Return the (x, y) coordinate for the center point of the cell that contains the specified text.  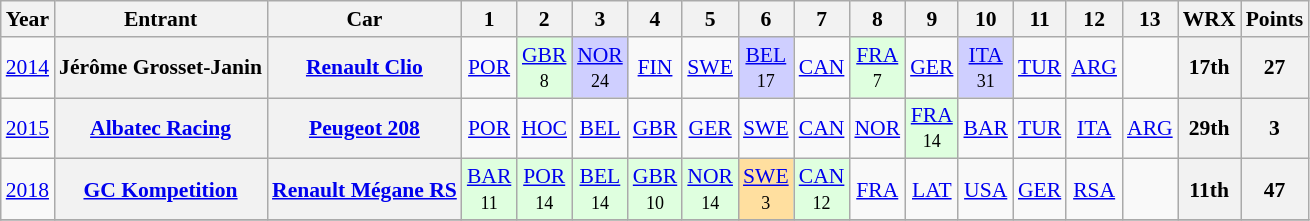
1 (490, 19)
GBR8 (544, 68)
Jérôme Grosset-Janin (160, 68)
NOR14 (710, 190)
11th (1210, 190)
4 (656, 19)
WRX (1210, 19)
USA (986, 190)
2014 (28, 68)
GBR (656, 128)
2015 (28, 128)
LAT (932, 190)
Car (364, 19)
8 (877, 19)
HOC (544, 128)
FRA (877, 190)
11 (1040, 19)
BAR (986, 128)
9 (932, 19)
27 (1275, 68)
NOR (877, 128)
ITA (1094, 128)
29th (1210, 128)
Points (1275, 19)
FRA7 (877, 68)
BAR11 (490, 190)
RSA (1094, 190)
NOR24 (600, 68)
6 (766, 19)
GC Kompetition (160, 190)
GBR10 (656, 190)
BEL14 (600, 190)
SWE3 (766, 190)
2 (544, 19)
10 (986, 19)
ITA31 (986, 68)
Renault Clio (364, 68)
Entrant (160, 19)
Year (28, 19)
47 (1275, 190)
13 (1150, 19)
Albatec Racing (160, 128)
17th (1210, 68)
Peugeot 208 (364, 128)
Renault Mégane RS (364, 190)
12 (1094, 19)
FRA14 (932, 128)
BEL17 (766, 68)
5 (710, 19)
CAN12 (822, 190)
FIN (656, 68)
7 (822, 19)
BEL (600, 128)
2018 (28, 190)
POR14 (544, 190)
